Detect which cell encompasses the target text, then output its (x, y) center coordinate. 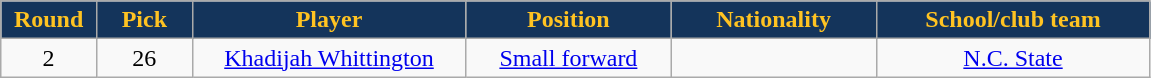
Pick (144, 20)
Player (329, 20)
Khadijah Whittington (329, 58)
Round (49, 20)
N.C. State (1013, 58)
2 (49, 58)
Position (568, 20)
School/club team (1013, 20)
Small forward (568, 58)
Nationality (774, 20)
26 (144, 58)
